For the text-containing cell, return its midpoint in [X, Y] coordinate format. 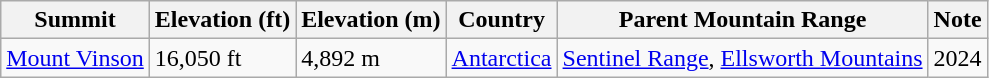
Country [502, 20]
Antarctica [502, 58]
4,892 m [371, 58]
Note [958, 20]
16,050 ft [222, 58]
2024 [958, 58]
Parent Mountain Range [742, 20]
Summit [76, 20]
Sentinel Range, Ellsworth Mountains [742, 58]
Elevation (ft) [222, 20]
Mount Vinson [76, 58]
Elevation (m) [371, 20]
